Determine the [X, Y] coordinate at the center of the cell enclosing the given text.  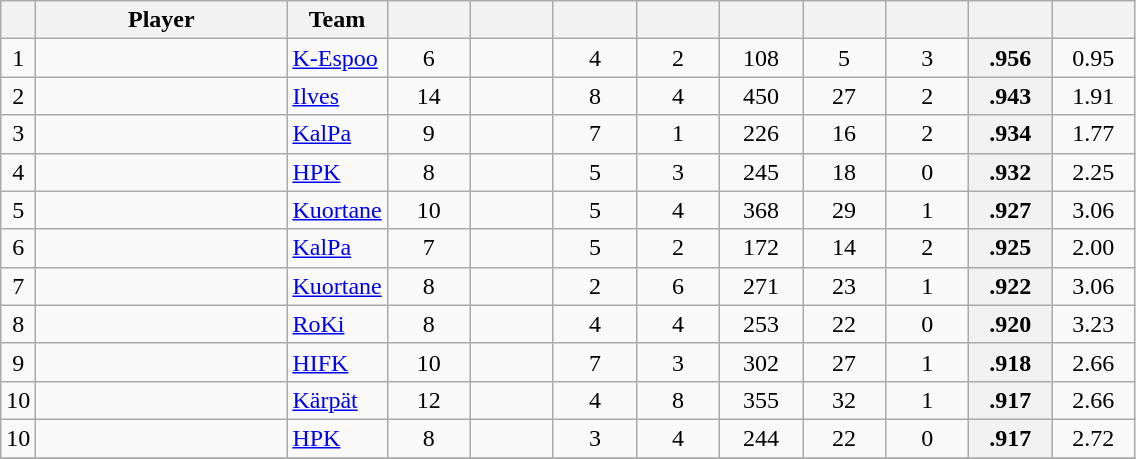
3.23 [1094, 324]
172 [760, 248]
18 [844, 172]
Kärpät [337, 400]
.922 [1010, 286]
.956 [1010, 58]
12 [428, 400]
.918 [1010, 362]
.943 [1010, 96]
.927 [1010, 210]
.932 [1010, 172]
23 [844, 286]
108 [760, 58]
2.72 [1094, 438]
.934 [1010, 134]
302 [760, 362]
245 [760, 172]
355 [760, 400]
450 [760, 96]
244 [760, 438]
K-Espoo [337, 58]
1.91 [1094, 96]
16 [844, 134]
.920 [1010, 324]
HIFK [337, 362]
368 [760, 210]
2.00 [1094, 248]
29 [844, 210]
RoKi [337, 324]
Team [337, 20]
0.95 [1094, 58]
1.77 [1094, 134]
Player [162, 20]
226 [760, 134]
Ilves [337, 96]
32 [844, 400]
2.25 [1094, 172]
253 [760, 324]
271 [760, 286]
.925 [1010, 248]
